Locate the cell with the specified text and output its (x, y) center coordinate. 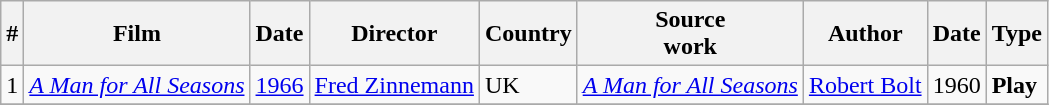
Author (865, 34)
1 (12, 85)
Play (1016, 85)
Fred Zinnemann (394, 85)
# (12, 34)
UK (528, 85)
Sourcework (690, 34)
Country (528, 34)
Robert Bolt (865, 85)
1960 (956, 85)
1966 (280, 85)
Film (137, 34)
Director (394, 34)
Type (1016, 34)
